Capture the cell that displays the provided text and extract its [x, y] central coordinate. 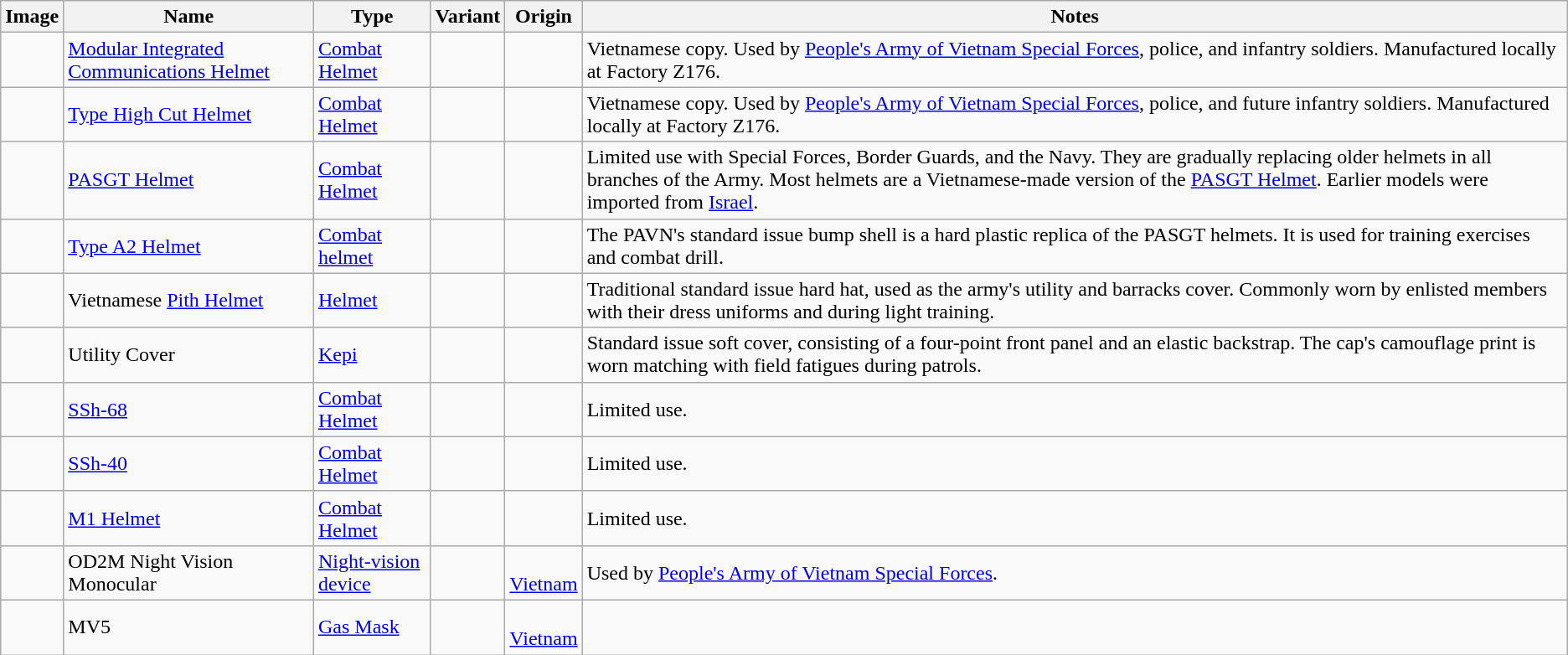
Origin [544, 17]
Type High Cut Helmet [189, 114]
Helmet [372, 300]
SSh-40 [189, 464]
Type A2 Helmet [189, 246]
Variant [467, 17]
Night-vision device [372, 573]
Utility Cover [189, 355]
Vietnamese copy. Used by People's Army of Vietnam Special Forces, police, and infantry soldiers. Manufactured locally at Factory Z176. [1075, 60]
Used by People's Army of Vietnam Special Forces. [1075, 573]
Combat helmet [372, 246]
Gas Mask [372, 627]
Vietnamese copy. Used by People's Army of Vietnam Special Forces, police, and future infantry soldiers. Manufactured locally at Factory Z176. [1075, 114]
Kepi [372, 355]
OD2M Night Vision Monocular [189, 573]
SSh-68 [189, 409]
PASGT Helmet [189, 180]
Notes [1075, 17]
Type [372, 17]
Modular Integrated Communications Helmet [189, 60]
Image [32, 17]
Vietnamese Pith Helmet [189, 300]
Name [189, 17]
The PAVN's standard issue bump shell is a hard plastic replica of the PASGT helmets. It is used for training exercises and combat drill. [1075, 246]
M1 Helmet [189, 518]
MV5 [189, 627]
